Return the [x, y] coordinate for the center point of the cell that contains the specified text.  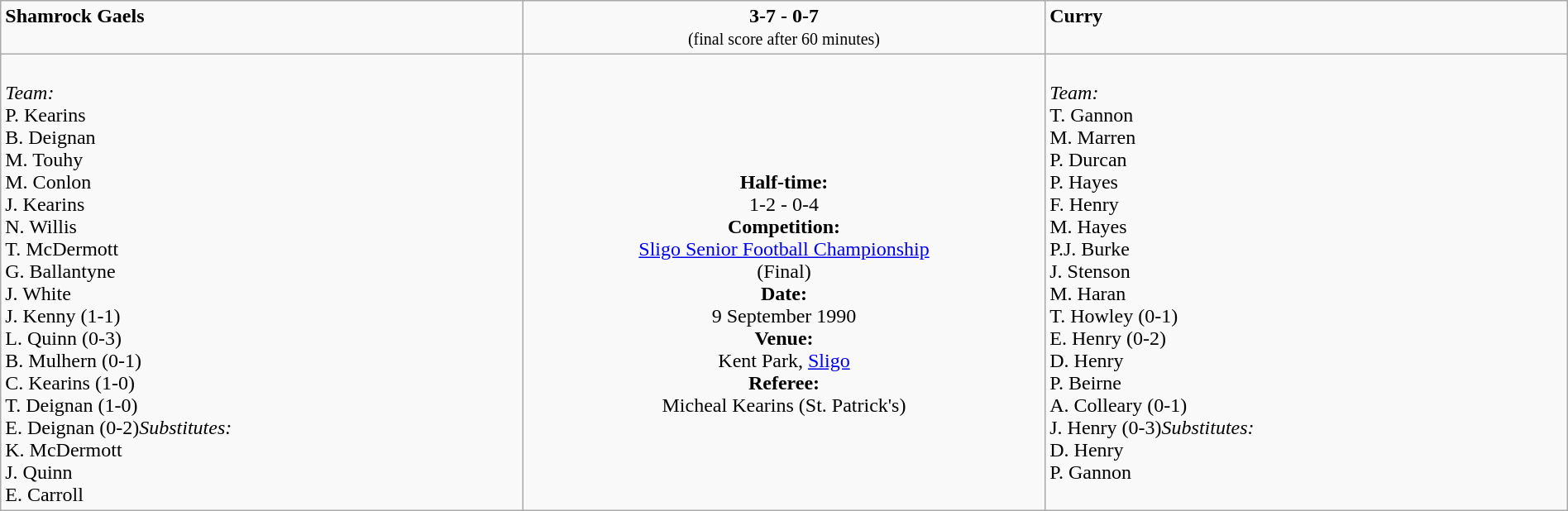
Curry [1307, 28]
Shamrock Gaels [262, 28]
3-7 - 0-7(final score after 60 minutes) [784, 28]
